Search for the cell housing the specified text and yield its [x, y] center coordinate. 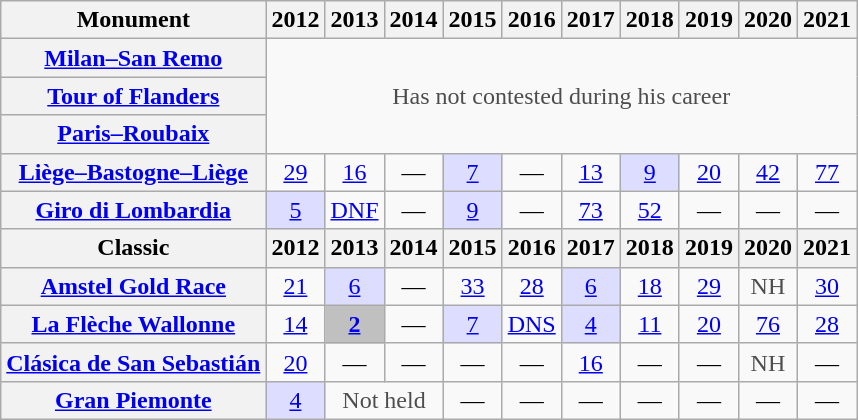
42 [768, 172]
Milan–San Remo [134, 58]
13 [590, 172]
52 [650, 210]
5 [296, 210]
2 [354, 324]
Clásica de San Sebastián [134, 362]
Classic [134, 248]
30 [826, 286]
11 [650, 324]
Liège–Bastogne–Liège [134, 172]
18 [650, 286]
Has not contested during his career [562, 96]
DNS [532, 324]
14 [296, 324]
Giro di Lombardia [134, 210]
Gran Piemonte [134, 400]
La Flèche Wallonne [134, 324]
Amstel Gold Race [134, 286]
73 [590, 210]
21 [296, 286]
Paris–Roubaix [134, 134]
77 [826, 172]
Monument [134, 20]
76 [768, 324]
Not held [384, 400]
33 [472, 286]
DNF [354, 210]
Tour of Flanders [134, 96]
